Find where the given text appears and provide that cell's center as (x, y) coordinate. 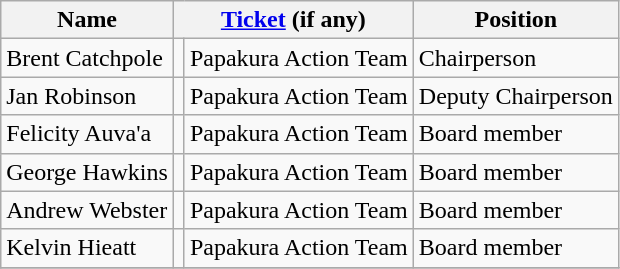
Chairperson (516, 58)
George Hawkins (88, 172)
Jan Robinson (88, 96)
Andrew Webster (88, 210)
Brent Catchpole (88, 58)
Position (516, 20)
Ticket (if any) (293, 20)
Felicity Auva'a (88, 134)
Kelvin Hieatt (88, 248)
Name (88, 20)
Deputy Chairperson (516, 96)
